Find where the given text appears and provide that cell's center as (X, Y) coordinate. 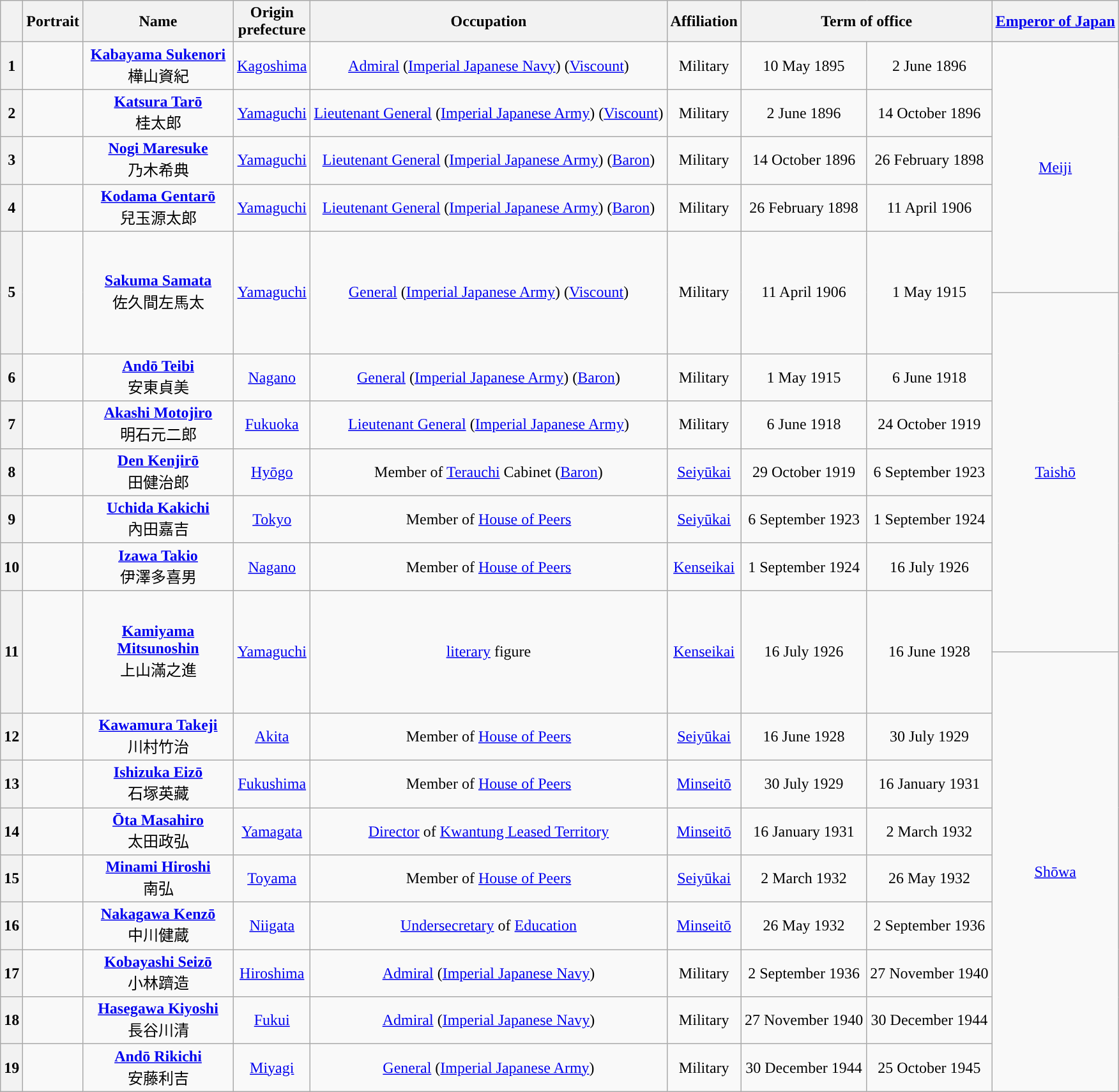
Akita (272, 736)
9 (11, 519)
7 (11, 425)
Hyōgo (272, 472)
16 (11, 926)
Shōwa (1055, 871)
17 (11, 973)
Izawa Takio伊澤多喜男 (158, 566)
Tokyo (272, 519)
Fukuoka (272, 425)
19 (11, 1068)
Name (158, 22)
Fukushima (272, 784)
Occupation (489, 22)
Portrait (53, 22)
Emperor of Japan (1055, 22)
literary figure (489, 651)
Katsura Tarō桂太郎 (158, 113)
Kawamura Takeji川村竹治 (158, 736)
Affiliation (704, 22)
Meiji (1055, 167)
14 (11, 831)
10 May 1895 (803, 66)
Andō Teibi安東貞美 (158, 377)
Fukui (272, 1020)
Undersecretary of Education (489, 926)
29 October 1919 (803, 472)
Originprefecture (272, 22)
18 (11, 1020)
Sakuma Samata佐久間左馬太 (158, 292)
Yamagata (272, 831)
25 October 1945 (929, 1068)
Admiral (Imperial Japanese Navy) (Viscount) (489, 66)
Lieutenant General (Imperial Japanese Army) (Viscount) (489, 113)
Minami Hiroshi南弘 (158, 879)
Term of office (866, 22)
12 (11, 736)
24 October 1919 (929, 425)
10 (11, 566)
General (Imperial Japanese Army) (Viscount) (489, 292)
1 (11, 66)
Uchida Kakichi內田嘉吉 (158, 519)
Andō Rikichi安藤利吉 (158, 1068)
5 (11, 292)
Miyagi (272, 1068)
Lieutenant General (Imperial Japanese Army) (489, 425)
2 (11, 113)
Kamiyama Mitsunoshin上山滿之進 (158, 651)
Member of Terauchi Cabinet (Baron) (489, 472)
15 (11, 879)
Taishō (1055, 472)
Nakagawa Kenzō中川健蔵 (158, 926)
General (Imperial Japanese Army) (489, 1068)
3 (11, 160)
Nogi Maresuke乃木希典 (158, 160)
Ishizuka Eizō石塚英藏 (158, 784)
Den Kenjirō田健治郎 (158, 472)
General (Imperial Japanese Army) (Baron) (489, 377)
Akashi Motojiro明石元二郎 (158, 425)
Kobayashi Seizō小林躋造 (158, 973)
Director of Kwantung Leased Territory (489, 831)
11 (11, 651)
Kagoshima (272, 66)
Niigata (272, 926)
Kabayama Sukenori樺山資紀 (158, 66)
6 (11, 377)
Kodama Gentarō兒玉源太郎 (158, 208)
Hiroshima (272, 973)
8 (11, 472)
Hasegawa Kiyoshi長谷川清 (158, 1020)
Toyama (272, 879)
Ōta Masahiro太田政弘 (158, 831)
13 (11, 784)
4 (11, 208)
